Capture the cell that displays the provided text and extract its [x, y] central coordinate. 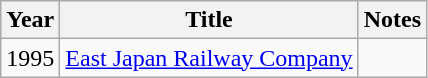
Year [30, 20]
1995 [30, 58]
East Japan Railway Company [209, 58]
Title [209, 20]
Notes [392, 20]
